Detect which cell encompasses the target text, then output its [X, Y] center coordinate. 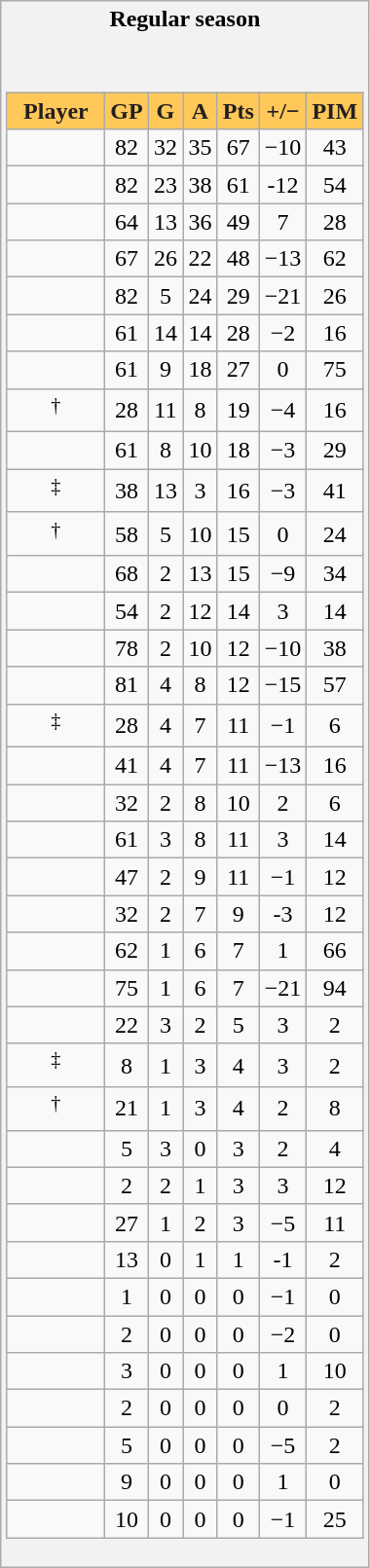
78 [127, 648]
A [201, 111]
81 [127, 685]
66 [335, 951]
G [166, 111]
36 [201, 222]
48 [238, 259]
-12 [282, 185]
19 [238, 411]
49 [238, 222]
-3 [282, 914]
+/− [282, 111]
64 [127, 222]
23 [166, 185]
-1 [282, 1259]
57 [335, 685]
−9 [282, 574]
Regular season [185, 19]
Pts [238, 111]
PIM [335, 111]
58 [127, 533]
25 [335, 1519]
−15 [282, 685]
21 [127, 1110]
68 [127, 574]
Player [56, 111]
34 [335, 574]
−4 [282, 411]
GP [127, 111]
94 [335, 988]
43 [335, 148]
47 [127, 877]
35 [201, 148]
